Pinpoint the cell where the given text exists, returning its [X, Y] midpoint coordinate. 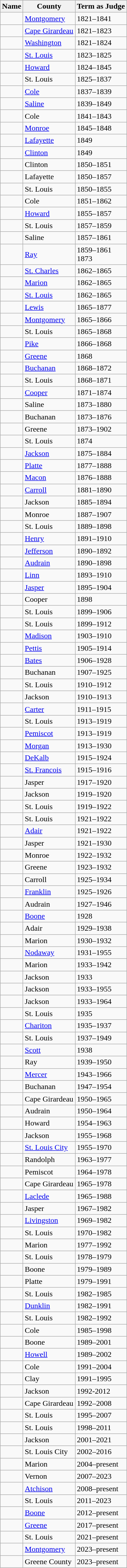
1906–1928 [101, 660]
1890–1892 [101, 551]
1823–1825 [101, 55]
1857–1861 [101, 238]
1982–1991 [101, 1306]
1950–1964 [101, 1111]
1874 [101, 441]
1921–1930 [101, 843]
1821–1824 [101, 43]
1845–1848 [101, 128]
1850–1857 [101, 177]
Mercer [49, 1074]
1935–1937 [101, 1026]
1913–1930 [101, 746]
1970–1982 [101, 1233]
1927–1946 [101, 904]
1917–1920 [101, 782]
1903–1910 [101, 636]
1992–2008 [101, 1403]
Chariton [49, 1026]
Term as Judge [101, 6]
1947–1954 [101, 1086]
Dunklin [49, 1306]
1922–1932 [101, 855]
1899–1912 [101, 624]
1995–2007 [101, 1415]
1907–1925 [101, 673]
1964–1978 [101, 1172]
1955–1968 [101, 1135]
Bates [49, 660]
DeKalb [49, 758]
1955–1970 [101, 1148]
Vernon [49, 1476]
1915–1916 [101, 770]
1933 [101, 977]
1868 [101, 356]
1873–1902 [101, 429]
Linn [49, 575]
1937–1949 [101, 1038]
Madison [49, 636]
Lewis [49, 307]
1943–1966 [101, 1074]
1866–1868 [101, 344]
Randolph [49, 1160]
1821–1841 [101, 19]
1865–1868 [101, 331]
Clay [49, 1379]
1965–1988 [101, 1196]
1839–1849 [101, 104]
1871–1874 [101, 393]
County [49, 6]
1928 [101, 916]
2008–present [101, 1488]
1925–1934 [101, 880]
1925–1926 [101, 892]
1850–1855 [101, 189]
1935 [101, 1014]
1998–2011 [101, 1428]
2017–present [101, 1525]
2011–2023 [101, 1500]
1954–1963 [101, 1123]
1891–1910 [101, 538]
Name [12, 6]
1821–1823 [101, 31]
1985–1998 [101, 1330]
Nodaway [49, 953]
Livingston [49, 1221]
Howell [49, 1355]
Morgan [49, 746]
1893–1910 [101, 575]
1950–1965 [101, 1099]
1933–1942 [101, 965]
1877–1888 [101, 466]
St. Francois [49, 770]
1933–1955 [101, 989]
1895–1904 [101, 587]
Laclede [49, 1196]
Pettis [49, 648]
1930–1932 [101, 940]
1890–1898 [101, 563]
Pike [49, 344]
1992-2012 [101, 1391]
1841–1843 [101, 116]
2004–present [101, 1464]
1919–1920 [101, 794]
Atchison [49, 1488]
1938 [101, 1050]
1991–2004 [101, 1367]
1979–1989 [101, 1269]
1873–1880 [101, 405]
1876–1888 [101, 478]
1873–1876 [101, 417]
1865–1866 [101, 319]
1969–1982 [101, 1221]
1905–1914 [101, 648]
Macon [49, 478]
1965–1978 [101, 1184]
1939–1950 [101, 1062]
1978–1979 [101, 1257]
1889–1898 [101, 526]
1910–1912 [101, 685]
2021–present [101, 1537]
Franklin [49, 892]
1911–1915 [101, 709]
1899–1906 [101, 612]
1850–1851 [101, 165]
2001–2021 [101, 1440]
2002–2016 [101, 1452]
2012–present [101, 1513]
1967–1982 [101, 1208]
Scott [49, 1050]
1982–1992 [101, 1318]
1881–1890 [101, 490]
1989–2002 [101, 1355]
1929–1938 [101, 928]
1933–1964 [101, 1001]
Carter [49, 709]
1885–1894 [101, 502]
Washington [49, 43]
1898 [101, 600]
1859–18611873 [101, 254]
St. Charles [49, 271]
Greene County [49, 1562]
1989–2001 [101, 1342]
1837–1839 [101, 92]
1915–1924 [101, 758]
1982–1985 [101, 1293]
Jefferson [49, 551]
Henry [49, 538]
1919–1922 [101, 807]
1963–1977 [101, 1160]
1825–1837 [101, 79]
1824–1845 [101, 67]
1868–1871 [101, 380]
1875–1884 [101, 453]
1857–1859 [101, 226]
1868–1872 [101, 368]
1923–1932 [101, 867]
1855–1857 [101, 213]
1887–1907 [101, 514]
1851–1862 [101, 201]
1991–1995 [101, 1379]
1910–1913 [101, 697]
1931–1955 [101, 953]
2007–2023 [101, 1476]
1977–1992 [101, 1245]
1865–1877 [101, 307]
1979–1991 [101, 1281]
